Extract the (X, Y) coordinate from the center of the cell holding the provided text.  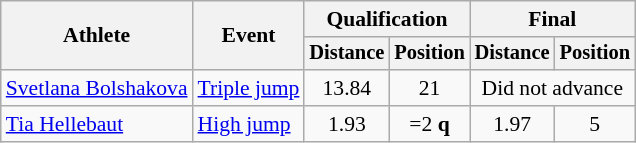
Event (249, 36)
Athlete (97, 36)
Triple jump (249, 88)
21 (429, 88)
5 (595, 124)
=2 q (429, 124)
Qualification (386, 19)
Did not advance (552, 88)
1.93 (346, 124)
Tia Hellebaut (97, 124)
1.97 (512, 124)
Final (552, 19)
Svetlana Bolshakova (97, 88)
High jump (249, 124)
13.84 (346, 88)
